Capture the cell that displays the provided text and extract its [x, y] central coordinate. 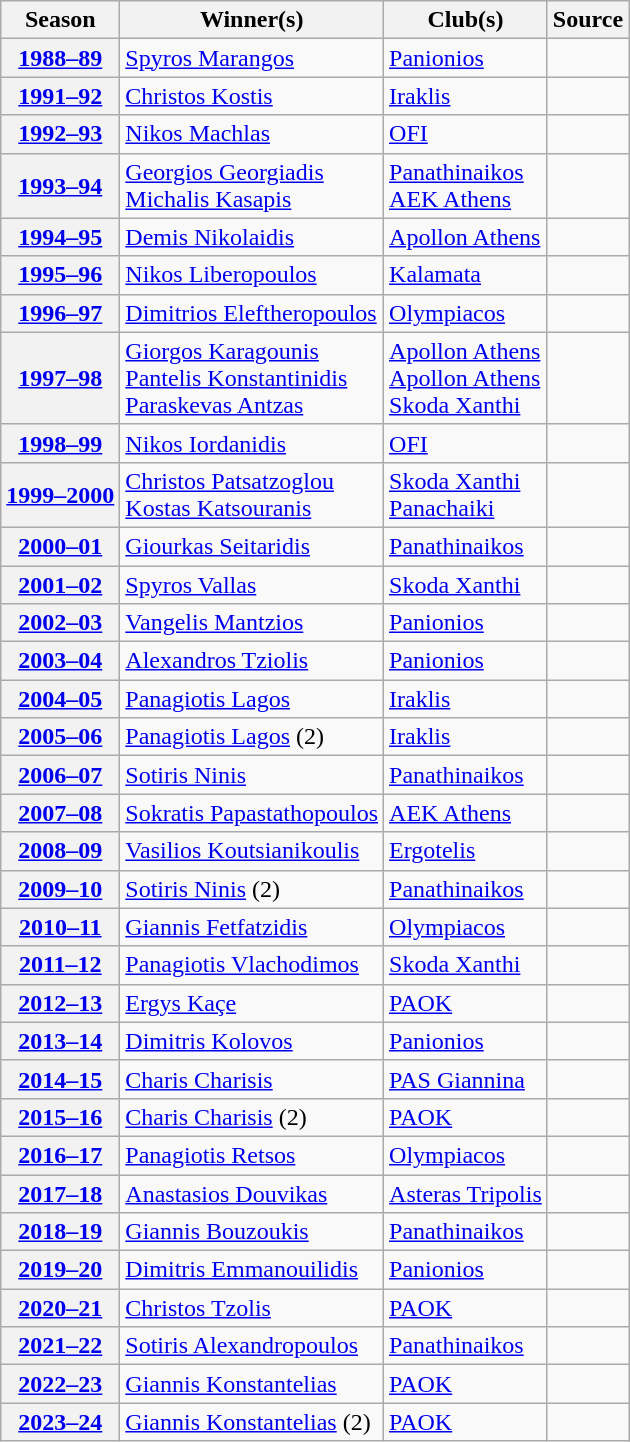
Apollon AthensApollon AthensSkoda Xanthi [466, 378]
Demis Nikolaidis [252, 237]
Charis Charisis [252, 1079]
Ergys Kaçe [252, 1003]
1998–99 [60, 443]
2003–04 [60, 661]
Giannis Konstantelias [252, 1384]
1995–96 [60, 275]
Winner(s) [252, 20]
Alexandros Tziolis [252, 661]
Sotiris Ninis (2) [252, 889]
Giannis Bouzoukis [252, 1232]
Sotiris Alexandropoulos [252, 1346]
2005–06 [60, 737]
2016–17 [60, 1155]
Vasilios Koutsianikoulis [252, 851]
2021–22 [60, 1346]
PanathinaikosAEK Athens [466, 186]
2010–11 [60, 927]
Apollon Athens [466, 237]
1997–98 [60, 378]
Kalamata [466, 275]
Nikos Machlas [252, 134]
2002–03 [60, 623]
2001–02 [60, 585]
2013–14 [60, 1041]
2009–10 [60, 889]
Giannis Konstantelias (2) [252, 1422]
Dimitrios Eleftheropoulos [252, 313]
Spyros Marangos [252, 58]
2023–24 [60, 1422]
2018–19 [60, 1232]
Christos Tzolis [252, 1308]
2011–12 [60, 965]
Source [588, 20]
Giannis Fetfatzidis [252, 927]
2012–13 [60, 1003]
Sokratis Papastathopoulos [252, 813]
Giorgos Karagounis Pantelis Konstantinidis Paraskevas Antzas [252, 378]
2014–15 [60, 1079]
Asteras Tripolis [466, 1193]
2017–18 [60, 1193]
Skoda XanthiPanachaiki [466, 494]
AEK Athens [466, 813]
2019–20 [60, 1270]
1988–89 [60, 58]
Ergotelis [466, 851]
2007–08 [60, 813]
Christos Patsatzoglou Kostas Katsouranis [252, 494]
Dimitris Kolovos [252, 1041]
Nikos Liberopoulos [252, 275]
Panagiotis Vlachodimos [252, 965]
Nikos Iordanidis [252, 443]
2022–23 [60, 1384]
2004–05 [60, 699]
Panagiotis Lagos [252, 699]
2000–01 [60, 546]
1994–95 [60, 237]
PAS Giannina [466, 1079]
Anastasios Douvikas [252, 1193]
Season [60, 20]
1996–97 [60, 313]
Vangelis Mantzios [252, 623]
1993–94 [60, 186]
Georgios Georgiadis Michalis Kasapis [252, 186]
Charis Charisis (2) [252, 1117]
1991–92 [60, 96]
Dimitris Emmanouilidis [252, 1270]
Panagiotis Lagos (2) [252, 737]
1992–93 [60, 134]
2008–09 [60, 851]
Spyros Vallas [252, 585]
Club(s) [466, 20]
2006–07 [60, 775]
2015–16 [60, 1117]
Panagiotis Retsos [252, 1155]
2020–21 [60, 1308]
1999–2000 [60, 494]
Christos Kostis [252, 96]
Sotiris Ninis [252, 775]
Giourkas Seitaridis [252, 546]
